Capture the cell that displays the provided text and extract its (X, Y) central coordinate. 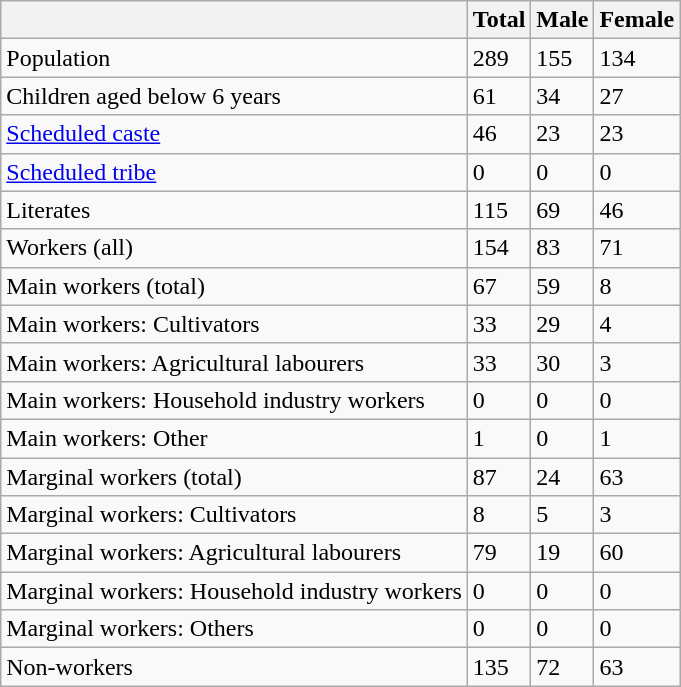
Main workers: Household industry workers (234, 400)
Scheduled caste (234, 134)
19 (562, 553)
134 (637, 58)
289 (499, 58)
34 (562, 96)
71 (637, 248)
Workers (all) (234, 248)
Marginal workers: Others (234, 629)
Marginal workers: Agricultural labourers (234, 553)
Marginal workers: Cultivators (234, 515)
4 (637, 324)
Main workers: Other (234, 438)
60 (637, 553)
27 (637, 96)
67 (499, 286)
24 (562, 477)
Main workers: Agricultural labourers (234, 362)
29 (562, 324)
69 (562, 210)
30 (562, 362)
Marginal workers (total) (234, 477)
61 (499, 96)
154 (499, 248)
Male (562, 20)
Female (637, 20)
79 (499, 553)
72 (562, 667)
Total (499, 20)
Children aged below 6 years (234, 96)
Literates (234, 210)
59 (562, 286)
155 (562, 58)
135 (499, 667)
115 (499, 210)
Main workers (total) (234, 286)
87 (499, 477)
Marginal workers: Household industry workers (234, 591)
Main workers: Cultivators (234, 324)
83 (562, 248)
Scheduled tribe (234, 172)
5 (562, 515)
Population (234, 58)
Non-workers (234, 667)
